Output the [X, Y] coordinate of the center of the cell containing the given text.  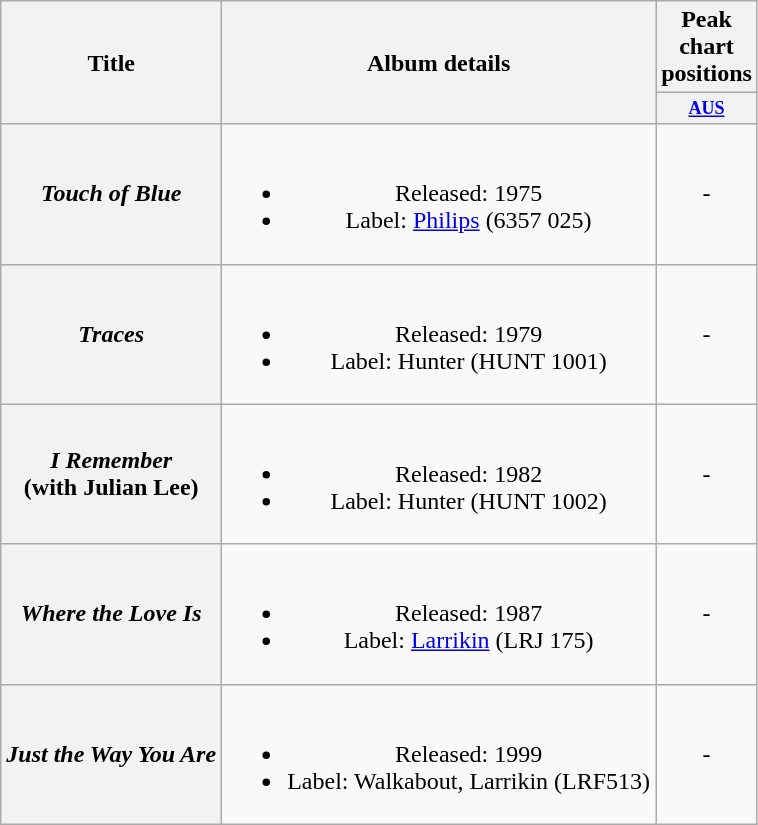
Released: 1982Label: Hunter (HUNT 1002) [439, 474]
Touch of Blue [112, 194]
AUS [707, 108]
Traces [112, 334]
Peak chart positions [707, 47]
Released: 1987Label: Larrikin (LRJ 175) [439, 614]
Title [112, 62]
Released: 1999Label: Walkabout, Larrikin (LRF513) [439, 754]
Released: 1975Label: Philips (6357 025) [439, 194]
Just the Way You Are [112, 754]
Album details [439, 62]
Where the Love Is [112, 614]
I Remember (with Julian Lee) [112, 474]
Released: 1979Label: Hunter (HUNT 1001) [439, 334]
